Output the [X, Y] coordinate of the center of the cell containing the given text.  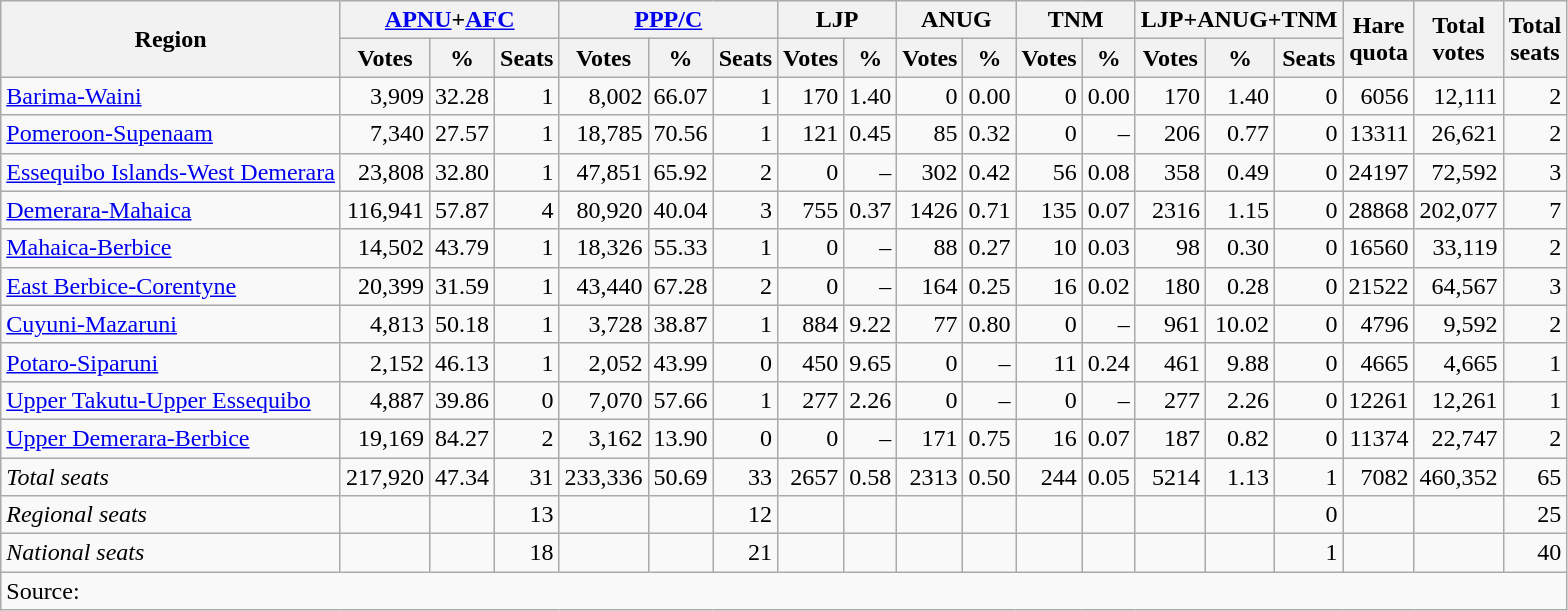
Demerara-Mahaica [171, 210]
0.03 [1108, 248]
Cuyuni-Mazaruni [171, 324]
9.65 [870, 362]
Totalseats [1535, 39]
12261 [1378, 400]
244 [1049, 477]
4665 [1378, 362]
0.58 [870, 477]
East Berbice-Corentyne [171, 286]
135 [1049, 210]
4,813 [384, 324]
23,808 [384, 172]
50.18 [462, 324]
Essequibo Islands-West Demerara [171, 172]
Source: [784, 591]
Barima-Waini [171, 96]
21 [745, 553]
National seats [171, 553]
57.66 [680, 400]
88 [930, 248]
38.87 [680, 324]
65 [1535, 477]
1.15 [1240, 210]
217,920 [384, 477]
LJP [838, 20]
116,941 [384, 210]
0.27 [990, 248]
0.82 [1240, 438]
302 [930, 172]
2,152 [384, 362]
85 [930, 134]
180 [1170, 286]
461 [1170, 362]
56 [1049, 172]
27.57 [462, 134]
5214 [1170, 477]
28868 [1378, 210]
55.33 [680, 248]
80,920 [604, 210]
0.30 [1240, 248]
32.80 [462, 172]
67.28 [680, 286]
21522 [1378, 286]
1426 [930, 210]
7 [1535, 210]
25 [1535, 515]
12 [745, 515]
13 [527, 515]
43.79 [462, 248]
Region [171, 39]
13311 [1378, 134]
18 [527, 553]
187 [1170, 438]
13.90 [680, 438]
4,665 [1458, 362]
47.34 [462, 477]
TNM [1076, 20]
11 [1049, 362]
3,728 [604, 324]
0.80 [990, 324]
12,111 [1458, 96]
32.28 [462, 96]
Mahaica-Berbice [171, 248]
20,399 [384, 286]
APNU+AFC [450, 20]
84.27 [462, 438]
7,340 [384, 134]
Pomeroon-Supenaam [171, 134]
39.86 [462, 400]
0.05 [1108, 477]
2313 [930, 477]
50.69 [680, 477]
16560 [1378, 248]
18,326 [604, 248]
77 [930, 324]
3,162 [604, 438]
6056 [1378, 96]
40 [1535, 553]
31.59 [462, 286]
43,440 [604, 286]
Total seats [171, 477]
11374 [1378, 438]
31 [527, 477]
Totalvotes [1458, 39]
121 [811, 134]
19,169 [384, 438]
2316 [1170, 210]
65.92 [680, 172]
0.75 [990, 438]
Upper Takutu-Upper Essequibo [171, 400]
LJP+ANUG+TNM [1239, 20]
9.88 [1240, 362]
4,887 [384, 400]
40.04 [680, 210]
1.13 [1240, 477]
7,070 [604, 400]
460,352 [1458, 477]
233,336 [604, 477]
3,909 [384, 96]
9,592 [1458, 324]
26,621 [1458, 134]
98 [1170, 248]
12,261 [1458, 400]
961 [1170, 324]
0.28 [1240, 286]
Upper Demerara-Berbice [171, 438]
46.13 [462, 362]
0.32 [990, 134]
358 [1170, 172]
0.49 [1240, 172]
0.02 [1108, 286]
Potaro-Siparuni [171, 362]
8,002 [604, 96]
2657 [811, 477]
206 [1170, 134]
0.25 [990, 286]
70.56 [680, 134]
7082 [1378, 477]
66.07 [680, 96]
47,851 [604, 172]
64,567 [1458, 286]
171 [930, 438]
Harequota [1378, 39]
PPP/C [668, 20]
0.37 [870, 210]
4 [527, 210]
57.87 [462, 210]
884 [811, 324]
755 [811, 210]
22,747 [1458, 438]
4796 [1378, 324]
18,785 [604, 134]
10 [1049, 248]
72,592 [1458, 172]
0.77 [1240, 134]
0.50 [990, 477]
43.99 [680, 362]
33,119 [1458, 248]
0.24 [1108, 362]
Regional seats [171, 515]
450 [811, 362]
10.02 [1240, 324]
ANUG [956, 20]
2,052 [604, 362]
202,077 [1458, 210]
0.71 [990, 210]
9.22 [870, 324]
0.42 [990, 172]
0.08 [1108, 172]
14,502 [384, 248]
24197 [1378, 172]
0.45 [870, 134]
164 [930, 286]
33 [745, 477]
